For the text-containing cell, return its midpoint in [X, Y] coordinate format. 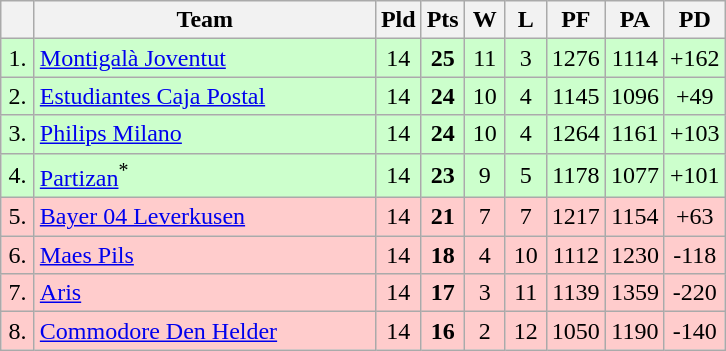
+49 [694, 96]
PD [694, 20]
1145 [576, 96]
-118 [694, 255]
5. [18, 217]
2. [18, 96]
1178 [576, 176]
8. [18, 331]
1217 [576, 217]
Partizan* [204, 176]
PF [576, 20]
7. [18, 293]
1139 [576, 293]
6. [18, 255]
21 [442, 217]
1161 [634, 134]
Montigalà Joventut [204, 58]
Commodore Den Helder [204, 331]
Pld [398, 20]
Maes Pils [204, 255]
-220 [694, 293]
1114 [634, 58]
W [484, 20]
1050 [576, 331]
1077 [634, 176]
+103 [694, 134]
4. [18, 176]
+162 [694, 58]
1190 [634, 331]
+101 [694, 176]
-140 [694, 331]
18 [442, 255]
2 [484, 331]
Bayer 04 Leverkusen [204, 217]
16 [442, 331]
Aris [204, 293]
Philips Milano [204, 134]
Estudiantes Caja Postal [204, 96]
Team [204, 20]
1264 [576, 134]
5 [526, 176]
L [526, 20]
Pts [442, 20]
1359 [634, 293]
25 [442, 58]
17 [442, 293]
1096 [634, 96]
23 [442, 176]
9 [484, 176]
PA [634, 20]
1. [18, 58]
1230 [634, 255]
1276 [576, 58]
12 [526, 331]
1154 [634, 217]
3. [18, 134]
1112 [576, 255]
+63 [694, 217]
